Capture the cell that displays the provided text and extract its [X, Y] central coordinate. 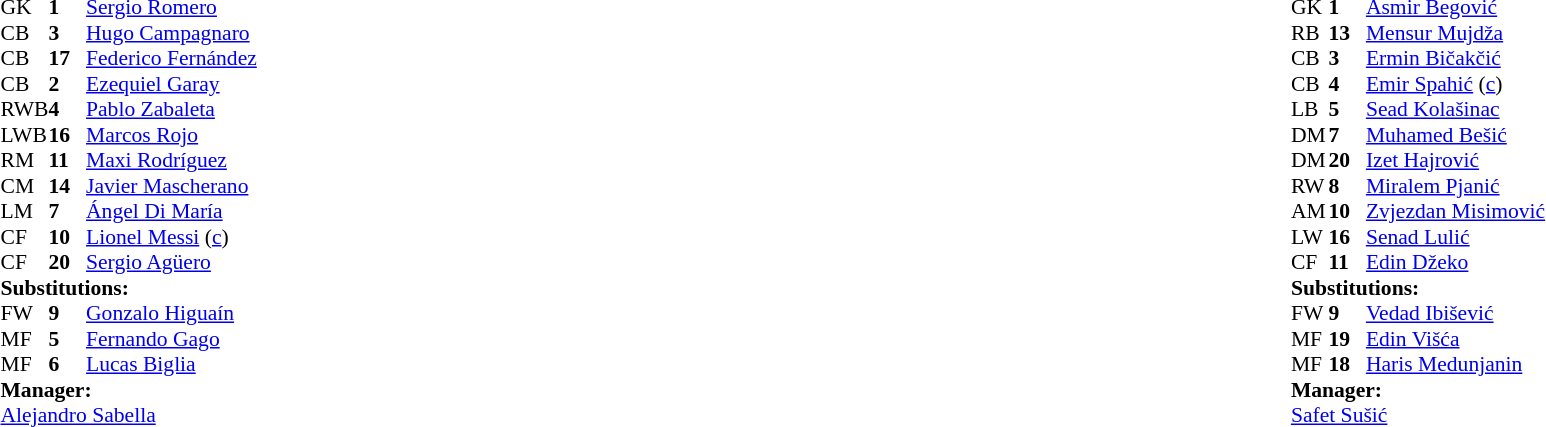
Ezequiel Garay [172, 84]
Muhamed Bešić [1456, 135]
Federico Fernández [172, 59]
Hugo Campagnaro [172, 33]
Emir Spahić (c) [1456, 84]
Lionel Messi (c) [172, 237]
18 [1347, 365]
13 [1347, 33]
Edin Višća [1456, 339]
Izet Hajrović [1456, 161]
6 [67, 365]
Ángel Di María [172, 211]
Miralem Pjanić [1456, 186]
Mensur Mujdža [1456, 33]
Sead Kolašinac [1456, 109]
Lucas Biglia [172, 365]
LWB [24, 135]
Fernando Gago [172, 339]
8 [1347, 186]
LW [1310, 237]
14 [67, 186]
RWB [24, 109]
CM [24, 186]
RM [24, 161]
RW [1310, 186]
Marcos Rojo [172, 135]
Maxi Rodríguez [172, 161]
Ermin Bičakčić [1456, 59]
Edin Džeko [1456, 263]
Sergio Agüero [172, 263]
Gonzalo Higuaín [172, 313]
17 [67, 59]
19 [1347, 339]
AM [1310, 211]
Zvjezdan Misimović [1456, 211]
Javier Mascherano [172, 186]
RB [1310, 33]
LM [24, 211]
2 [67, 84]
LB [1310, 109]
Senad Lulić [1456, 237]
Haris Medunjanin [1456, 365]
Vedad Ibišević [1456, 313]
Pablo Zabaleta [172, 109]
